Find where the given text appears and provide that cell's center as [x, y] coordinate. 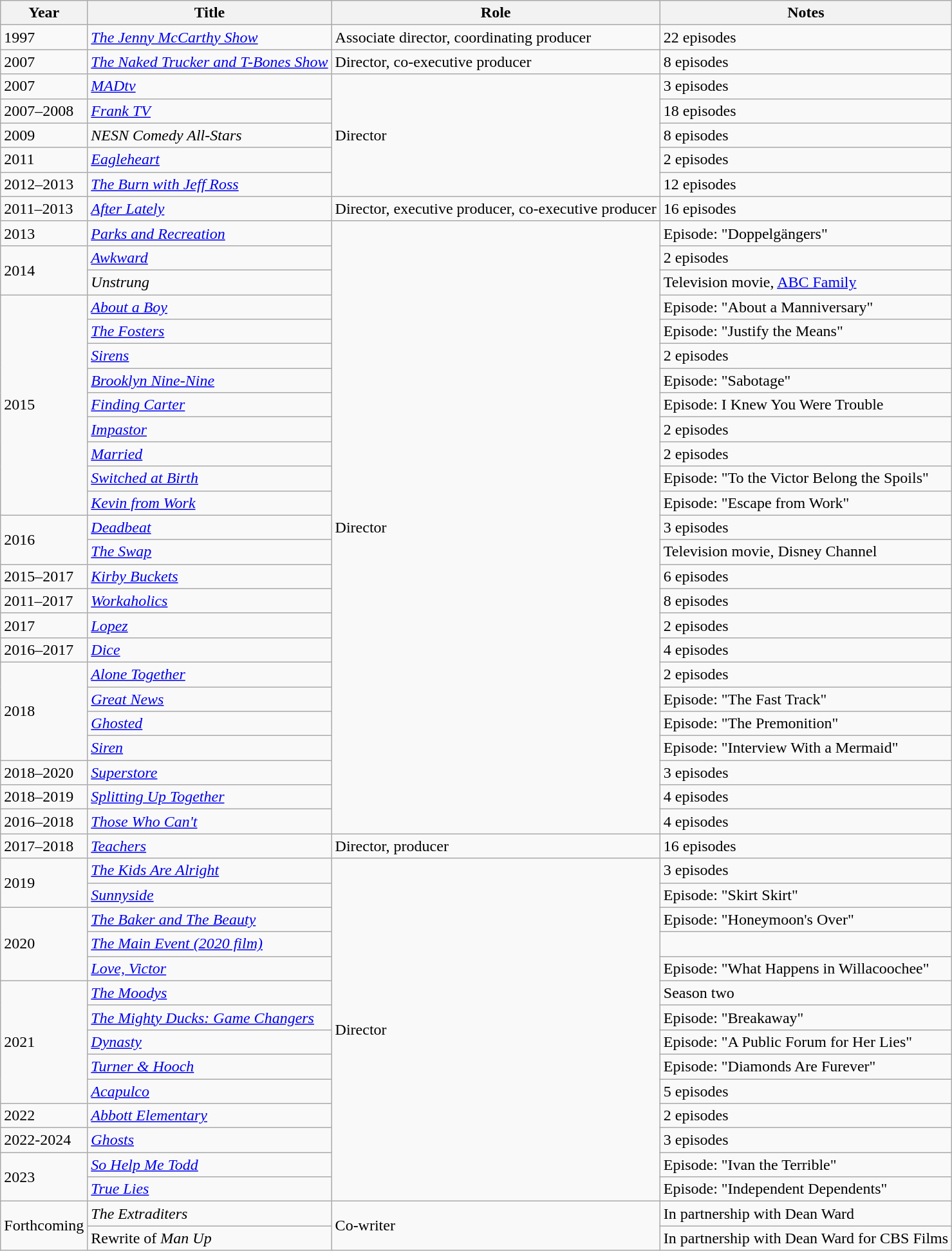
Notes [806, 13]
Season two [806, 993]
Role [496, 13]
Abbott Elementary [210, 1116]
Love, Victor [210, 968]
Awkward [210, 258]
2007–2008 [44, 111]
Episode: "Skirt Skirt" [806, 895]
Director, co-executive producer [496, 62]
MADtv [210, 86]
Unstrung [210, 282]
The Fosters [210, 332]
Kirby Buckets [210, 576]
Lopez [210, 625]
The Jenny McCarthy Show [210, 37]
2020 [44, 944]
2016–2018 [44, 822]
Episode: "Escape from Work" [806, 503]
Episode: "To the Victor Belong the Spoils" [806, 478]
2021 [44, 1042]
Sunnyside [210, 895]
2011–2013 [44, 209]
Alone Together [210, 674]
Episode: "Ivan the Terrible" [806, 1165]
Title [210, 13]
2013 [44, 233]
Dynasty [210, 1042]
In partnership with Dean Ward [806, 1214]
Dice [210, 650]
2018–2020 [44, 773]
Ghosted [210, 724]
Episode: "Interview With a Mermaid" [806, 748]
True Lies [210, 1189]
Married [210, 454]
Episode: "Doppelgängers" [806, 233]
2017–2018 [44, 846]
NESN Comedy All-Stars [210, 135]
2023 [44, 1177]
Director, executive producer, co-executive producer [496, 209]
Episode: "The Fast Track" [806, 699]
Co-writer [496, 1226]
Associate director, coordinating producer [496, 37]
Ghosts [210, 1140]
2017 [44, 625]
Episode: "Justify the Means" [806, 332]
Episode: "Independent Dependents" [806, 1189]
Year [44, 13]
So Help Me Todd [210, 1165]
The Mighty Ducks: Game Changers [210, 1017]
2022-2024 [44, 1140]
Frank TV [210, 111]
18 episodes [806, 111]
2016 [44, 540]
Sirens [210, 356]
About a Boy [210, 307]
The Kids Are Alright [210, 870]
Episode: "Honeymoon's Over" [806, 919]
Episode: "Diamonds Are Furever" [806, 1066]
2015 [44, 406]
The Naked Trucker and T-Bones Show [210, 62]
Episode: "About a Manniversary" [806, 307]
Parks and Recreation [210, 233]
Episode: "What Happens in Willacoochee" [806, 968]
22 episodes [806, 37]
Great News [210, 699]
12 episodes [806, 184]
Television movie, ABC Family [806, 282]
1997 [44, 37]
Those Who Can't [210, 822]
Episode: "A Public Forum for Her Lies" [806, 1042]
The Burn with Jeff Ross [210, 184]
Finding Carter [210, 405]
Eagleheart [210, 160]
Television movie, Disney Channel [806, 552]
Kevin from Work [210, 503]
Deadbeat [210, 527]
The Moodys [210, 993]
The Baker and The Beauty [210, 919]
Splitting Up Together [210, 797]
Episode: I Knew You Were Trouble [806, 405]
2011–2017 [44, 601]
Acapulco [210, 1091]
2016–2017 [44, 650]
2011 [44, 160]
2009 [44, 135]
The Extraditers [210, 1214]
Switched at Birth [210, 478]
Episode: "Breakaway" [806, 1017]
2018 [44, 711]
2022 [44, 1116]
2018–2019 [44, 797]
Turner & Hooch [210, 1066]
Director, producer [496, 846]
2014 [44, 270]
2019 [44, 883]
The Swap [210, 552]
Rewrite of Man Up [210, 1238]
6 episodes [806, 576]
The Main Event (2020 film) [210, 944]
Workaholics [210, 601]
Teachers [210, 846]
2012–2013 [44, 184]
After Lately [210, 209]
Superstore [210, 773]
5 episodes [806, 1091]
Episode: "Sabotage" [806, 381]
2015–2017 [44, 576]
Forthcoming [44, 1226]
Siren [210, 748]
Brooklyn Nine-Nine [210, 381]
Impastor [210, 429]
Episode: "The Premonition" [806, 724]
In partnership with Dean Ward for CBS Films [806, 1238]
